Output the [x, y] coordinate of the center of the cell containing the given text.  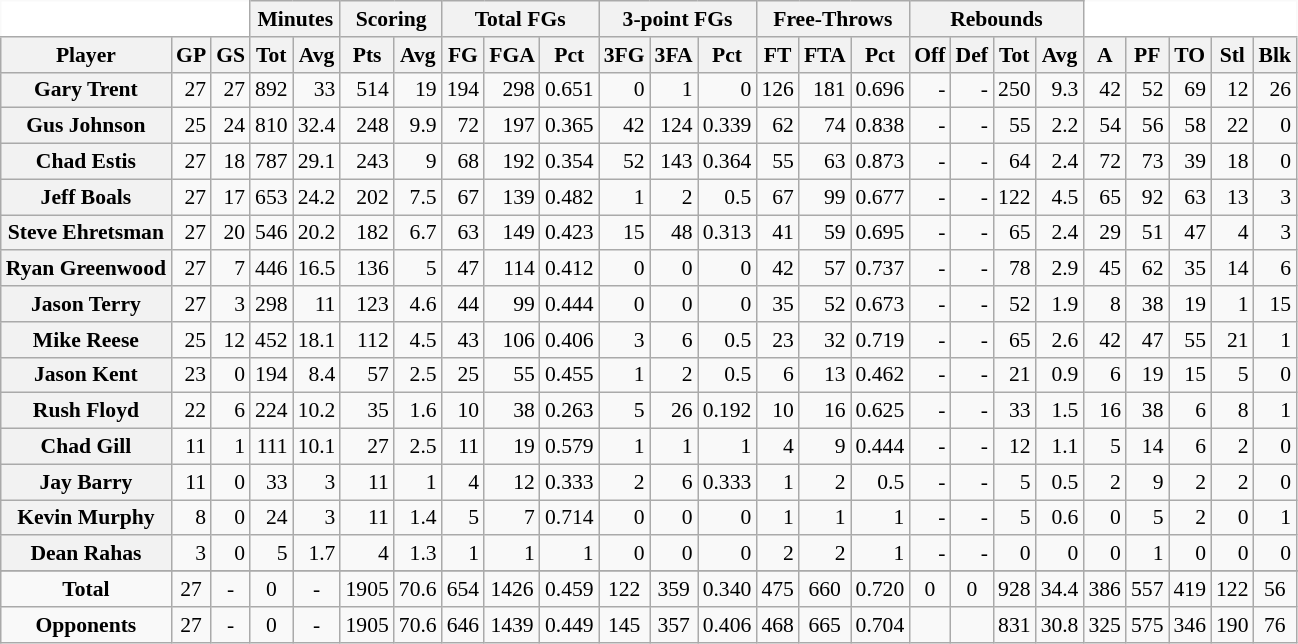
0.412 [570, 269]
139 [512, 197]
Blk [1276, 55]
Jason Terry [86, 304]
76 [1276, 625]
190 [1232, 625]
Jeff Boals [86, 197]
A [1104, 55]
106 [512, 340]
FGA [512, 55]
224 [272, 411]
10.1 [317, 447]
114 [512, 269]
TO [1190, 55]
446 [272, 269]
Chad Gill [86, 447]
Opponents [86, 625]
7.5 [418, 197]
248 [366, 126]
Pts [366, 55]
Total FGs [520, 19]
0.838 [880, 126]
357 [674, 625]
1.5 [1060, 411]
29.1 [317, 162]
41 [778, 233]
Rush Floyd [86, 411]
Stl [1232, 55]
0.459 [570, 589]
653 [272, 197]
202 [366, 197]
Def [972, 55]
64 [1014, 162]
30.8 [1060, 625]
20.2 [317, 233]
GS [230, 55]
45 [1104, 269]
9.9 [418, 126]
29 [1104, 233]
FG [464, 55]
69 [1190, 90]
1.1 [1060, 447]
Free-Throws [832, 19]
6.7 [418, 233]
Gus Johnson [86, 126]
0.719 [880, 340]
Scoring [390, 19]
419 [1190, 589]
0.737 [880, 269]
145 [624, 625]
136 [366, 269]
Mike Reese [86, 340]
3-point FGs [678, 19]
181 [825, 90]
346 [1190, 625]
0.6 [1060, 518]
32 [825, 340]
0.696 [880, 90]
68 [464, 162]
GP [191, 55]
3FA [674, 55]
0.704 [880, 625]
514 [366, 90]
2.2 [1060, 126]
386 [1104, 589]
0.482 [570, 197]
34.4 [1060, 589]
126 [778, 90]
0.720 [880, 589]
111 [272, 447]
44 [464, 304]
58 [1190, 126]
0.462 [880, 375]
Minutes [295, 19]
FT [778, 55]
149 [512, 233]
787 [272, 162]
0.714 [570, 518]
Kevin Murphy [86, 518]
468 [778, 625]
557 [1148, 589]
Player [86, 55]
0.313 [728, 233]
0.354 [570, 162]
831 [1014, 625]
665 [825, 625]
Off [930, 55]
54 [1104, 126]
123 [366, 304]
0.579 [570, 447]
39 [1190, 162]
0.455 [570, 375]
1.7 [317, 554]
0.263 [570, 411]
0.364 [728, 162]
0.873 [880, 162]
74 [825, 126]
48 [674, 233]
59 [825, 233]
1.6 [418, 411]
Jason Kent [86, 375]
0.695 [880, 233]
17 [230, 197]
0.677 [880, 197]
Total [86, 589]
Dean Rahas [86, 554]
51 [1148, 233]
2.9 [1060, 269]
Ryan Greenwood [86, 269]
0.625 [880, 411]
892 [272, 90]
3FG [624, 55]
78 [1014, 269]
810 [272, 126]
Steve Ehretsman [86, 233]
0.651 [570, 90]
0.449 [570, 625]
182 [366, 233]
0.340 [728, 589]
8.4 [317, 375]
452 [272, 340]
928 [1014, 589]
1.9 [1060, 304]
0.365 [570, 126]
2.6 [1060, 340]
143 [674, 162]
1426 [512, 589]
1439 [512, 625]
43 [464, 340]
575 [1148, 625]
92 [1148, 197]
124 [674, 126]
Jay Barry [86, 482]
10.2 [317, 411]
112 [366, 340]
1.4 [418, 518]
9.3 [1060, 90]
660 [825, 589]
0.339 [728, 126]
325 [1104, 625]
546 [272, 233]
197 [512, 126]
4.6 [418, 304]
0.423 [570, 233]
0.192 [728, 411]
FTA [825, 55]
20 [230, 233]
250 [1014, 90]
0.673 [880, 304]
1.3 [418, 554]
73 [1148, 162]
32.4 [317, 126]
24.2 [317, 197]
16.5 [317, 269]
359 [674, 589]
Rebounds [996, 19]
243 [366, 162]
654 [464, 589]
475 [778, 589]
Chad Estis [86, 162]
18.1 [317, 340]
PF [1148, 55]
Gary Trent [86, 90]
646 [464, 625]
0.9 [1060, 375]
192 [512, 162]
